Search for the cell housing the specified text and yield its [X, Y] center coordinate. 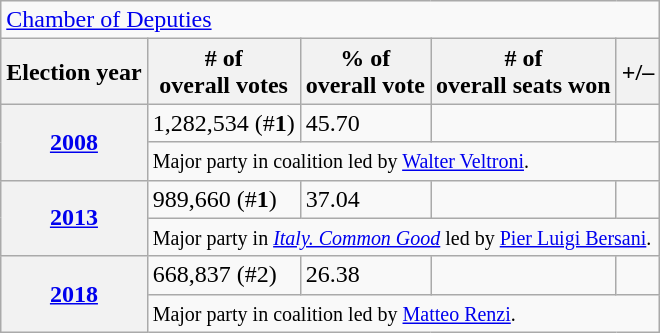
Chamber of Deputies [330, 20]
989,660 (#1) [224, 199]
2018 [74, 294]
668,837 (#2) [224, 275]
Major party in coalition led by Walter Veltroni. [404, 161]
# ofoverall votes [224, 72]
37.04 [365, 199]
Major party in coalition led by Matteo Renzi. [404, 313]
1,282,534 (#1) [224, 123]
+/– [638, 72]
# ofoverall seats won [524, 72]
45.70 [365, 123]
26.38 [365, 275]
% ofoverall vote [365, 72]
2008 [74, 142]
2013 [74, 218]
Election year [74, 72]
Major party in Italy. Common Good led by Pier Luigi Bersani. [404, 237]
